Return the [X, Y] coordinate for the center point of the cell that contains the specified text.  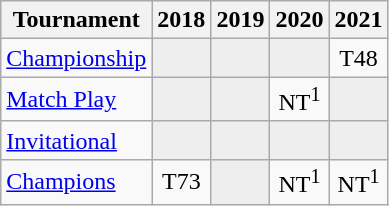
Invitational [76, 140]
Champions [76, 182]
2020 [300, 20]
2019 [240, 20]
T73 [182, 182]
T48 [358, 58]
2018 [182, 20]
2021 [358, 20]
Championship [76, 58]
Match Play [76, 100]
Tournament [76, 20]
